For the text-containing cell, return its midpoint in [X, Y] coordinate format. 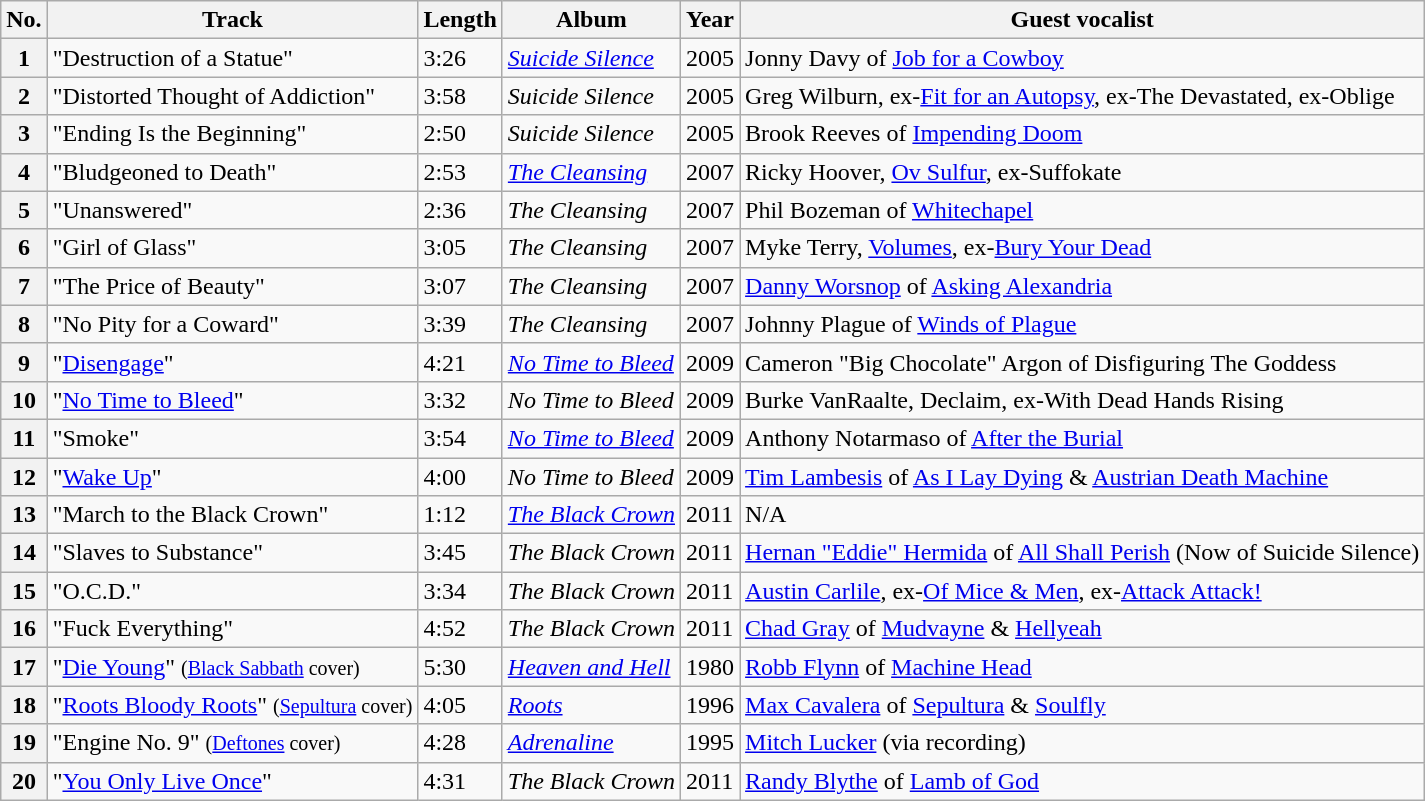
"Unanswered" [232, 210]
3:26 [460, 58]
1 [24, 58]
"Girl of Glass" [232, 248]
1980 [710, 667]
16 [24, 629]
4:28 [460, 743]
6 [24, 248]
15 [24, 591]
"No Pity for a Coward" [232, 324]
"Die Young" (Black Sabbath cover) [232, 667]
Danny Worsnop of Asking Alexandria [1082, 286]
Austin Carlile, ex-Of Mice & Men, ex-Attack Attack! [1082, 591]
Tim Lambesis of As I Lay Dying & Austrian Death Machine [1082, 477]
3:34 [460, 591]
Hernan "Eddie" Hermida of All Shall Perish (Now of Suicide Silence) [1082, 553]
17 [24, 667]
N/A [1082, 515]
4:31 [460, 781]
Burke VanRaalte, Declaim, ex-With Dead Hands Rising [1082, 400]
Brook Reeves of Impending Doom [1082, 134]
"Destruction of a Statue" [232, 58]
"Fuck Everything" [232, 629]
Cameron "Big Chocolate" Argon of Disfiguring The Goddess [1082, 362]
Robb Flynn of Machine Head [1082, 667]
1:12 [460, 515]
Ricky Hoover, Ov Sulfur, ex-Suffokate [1082, 172]
3:39 [460, 324]
Johnny Plague of Winds of Plague [1082, 324]
18 [24, 705]
"You Only Live Once" [232, 781]
Guest vocalist [1082, 20]
10 [24, 400]
4:52 [460, 629]
Length [460, 20]
3:05 [460, 248]
3:45 [460, 553]
Year [710, 20]
Heaven and Hell [591, 667]
4 [24, 172]
2:53 [460, 172]
4:00 [460, 477]
"Disengage" [232, 362]
20 [24, 781]
Jonny Davy of Job for a Cowboy [1082, 58]
4:21 [460, 362]
No. [24, 20]
"Smoke" [232, 438]
Album [591, 20]
"No Time to Bleed" [232, 400]
"Distorted Thought of Addiction" [232, 96]
9 [24, 362]
14 [24, 553]
"Slaves to Substance" [232, 553]
Anthony Notarmaso of After the Burial [1082, 438]
2:36 [460, 210]
"March to the Black Crown" [232, 515]
12 [24, 477]
2 [24, 96]
1996 [710, 705]
7 [24, 286]
"Roots Bloody Roots" (Sepultura cover) [232, 705]
Mitch Lucker (via recording) [1082, 743]
3:32 [460, 400]
"Wake Up" [232, 477]
3:54 [460, 438]
Max Cavalera of Sepultura & Soulfly [1082, 705]
Greg Wilburn, ex-Fit for an Autopsy, ex-The Devastated, ex-Oblige [1082, 96]
3 [24, 134]
Chad Gray of Mudvayne & Hellyeah [1082, 629]
11 [24, 438]
4:05 [460, 705]
8 [24, 324]
5:30 [460, 667]
Phil Bozeman of Whitechapel [1082, 210]
"Ending Is the Beginning" [232, 134]
"The Price of Beauty" [232, 286]
"Bludgeoned to Death" [232, 172]
3:58 [460, 96]
13 [24, 515]
Roots [591, 705]
"O.C.D." [232, 591]
Randy Blythe of Lamb of God [1082, 781]
19 [24, 743]
2:50 [460, 134]
"Engine No. 9" (Deftones cover) [232, 743]
Myke Terry, Volumes, ex-Bury Your Dead [1082, 248]
Track [232, 20]
3:07 [460, 286]
1995 [710, 743]
5 [24, 210]
Adrenaline [591, 743]
